Extract the [X, Y] coordinate from the center of the cell holding the provided text.  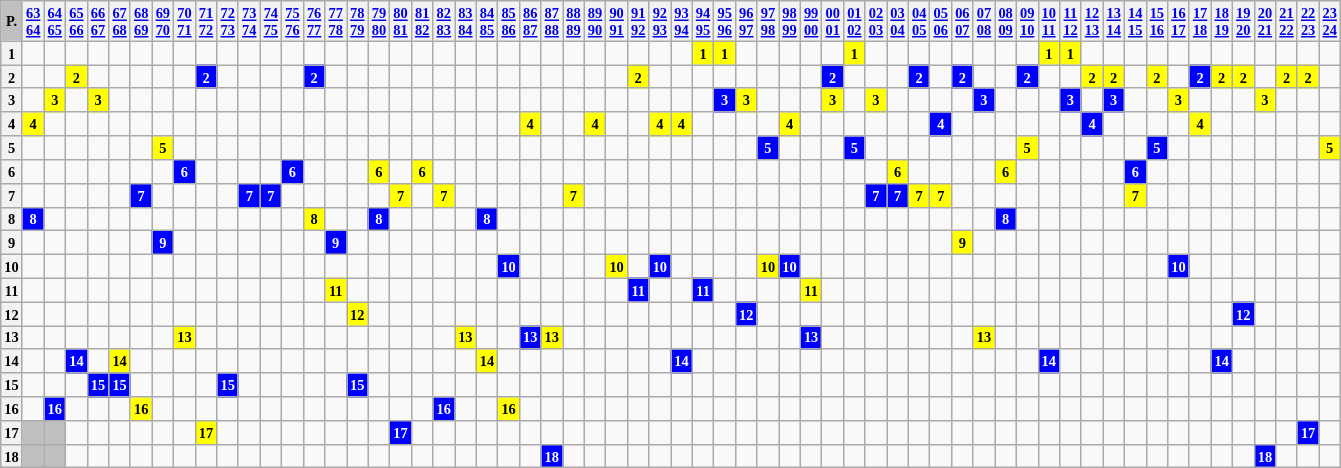
9293 [660, 20]
6970 [163, 20]
8283 [444, 20]
P. [12, 20]
8889 [574, 20]
1819 [1222, 20]
8990 [595, 20]
2223 [1308, 20]
0001 [833, 20]
1112 [1071, 20]
2021 [1265, 20]
1920 [1243, 20]
1415 [1135, 20]
0203 [876, 20]
6869 [141, 20]
8182 [422, 20]
8384 [466, 20]
0607 [963, 20]
7576 [293, 20]
7879 [357, 20]
8788 [552, 20]
7374 [249, 20]
0809 [1006, 20]
6667 [98, 20]
7980 [379, 20]
9091 [617, 20]
6364 [33, 20]
1516 [1157, 20]
0102 [855, 20]
7172 [206, 20]
0910 [1027, 20]
1718 [1200, 20]
6465 [55, 20]
9495 [703, 20]
9900 [811, 20]
9596 [725, 20]
0304 [898, 20]
0405 [919, 20]
7677 [314, 20]
8081 [401, 20]
6566 [77, 20]
0708 [984, 20]
1213 [1092, 20]
9394 [682, 20]
7071 [185, 20]
1617 [1179, 20]
6768 [120, 20]
7778 [336, 20]
2324 [1330, 20]
1011 [1049, 20]
8485 [487, 20]
9697 [746, 20]
2122 [1287, 20]
0506 [941, 20]
9798 [768, 20]
9192 [638, 20]
1314 [1114, 20]
9899 [790, 20]
8687 [530, 20]
7475 [271, 20]
8586 [509, 20]
7273 [228, 20]
